Locate the cell with the specified text and output its (X, Y) center coordinate. 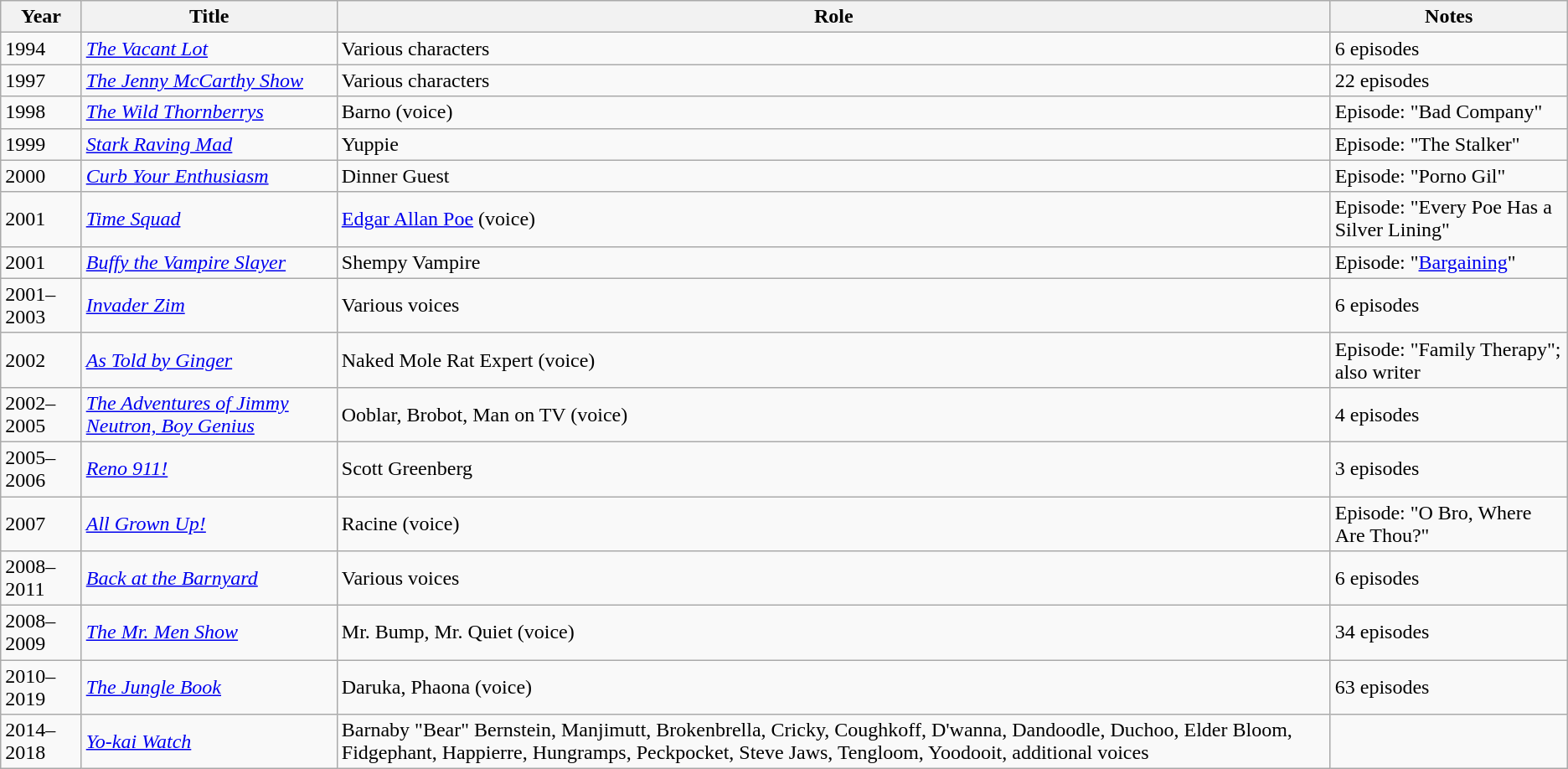
1994 (41, 49)
Episode: "Porno Gil" (1449, 176)
The Vacant Lot (209, 49)
The Jenny McCarthy Show (209, 80)
2014–2018 (41, 742)
63 episodes (1449, 687)
Reno 911! (209, 469)
1998 (41, 112)
As Told by Ginger (209, 360)
Dinner Guest (833, 176)
Episode: "Every Poe Has a Silver Lining" (1449, 219)
Time Squad (209, 219)
Scott Greenberg (833, 469)
Yuppie (833, 144)
2005–2006 (41, 469)
2002 (41, 360)
All Grown Up! (209, 523)
2001–2003 (41, 305)
The Jungle Book (209, 687)
Buffy the Vampire Slayer (209, 262)
2010–2019 (41, 687)
Title (209, 17)
Notes (1449, 17)
The Mr. Men Show (209, 633)
3 episodes (1449, 469)
Episode: "Bargaining" (1449, 262)
22 episodes (1449, 80)
Curb Your Enthusiasm (209, 176)
2002–2005 (41, 414)
The Wild Thornberrys (209, 112)
2008–2009 (41, 633)
Invader Zim (209, 305)
Back at the Barnyard (209, 578)
Mr. Bump, Mr. Quiet (voice) (833, 633)
2007 (41, 523)
The Adventures of Jimmy Neutron, Boy Genius (209, 414)
Daruka, Phaona (voice) (833, 687)
Yo-kai Watch (209, 742)
2000 (41, 176)
Episode: "O Bro, Where Are Thou?" (1449, 523)
Episode: "Family Therapy"; also writer (1449, 360)
4 episodes (1449, 414)
Racine (voice) (833, 523)
Edgar Allan Poe (voice) (833, 219)
Barno (voice) (833, 112)
Ooblar, Brobot, Man on TV (voice) (833, 414)
Stark Raving Mad (209, 144)
Episode: "Bad Company" (1449, 112)
34 episodes (1449, 633)
Year (41, 17)
2008–2011 (41, 578)
1999 (41, 144)
Role (833, 17)
Episode: "The Stalker" (1449, 144)
Shempy Vampire (833, 262)
Naked Mole Rat Expert (voice) (833, 360)
1997 (41, 80)
